Identify which cell holds the provided text, then report its (X, Y) central coordinate. 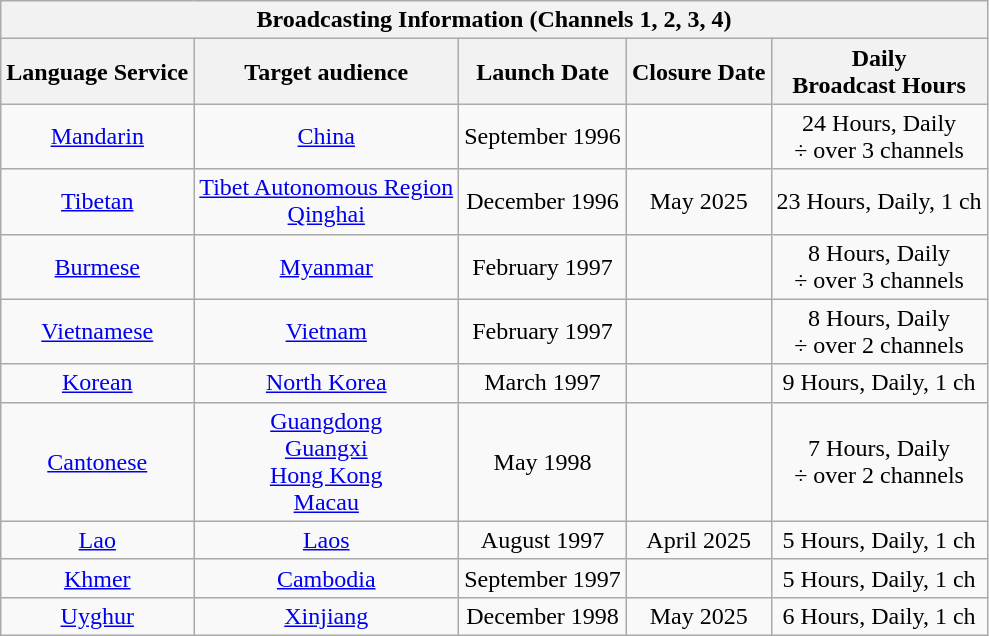
6 Hours, Daily, 1 ch (879, 616)
Launch Date (543, 72)
Khmer (98, 578)
8 Hours, Daily÷ over 3 channels (879, 266)
Language Service (98, 72)
Xinjiang (326, 616)
Tibetan (98, 202)
23 Hours, Daily, 1 ch (879, 202)
Vietnamese (98, 332)
Tibet Autonomous RegionQinghai (326, 202)
8 Hours, Daily÷ over 2 channels (879, 332)
North Korea (326, 383)
Target audience (326, 72)
Korean (98, 383)
Lao (98, 540)
May 1998 (543, 462)
7 Hours, Daily÷ over 2 channels (879, 462)
December 1996 (543, 202)
March 1997 (543, 383)
Cantonese (98, 462)
August 1997 (543, 540)
GuangdongGuangxiHong KongMacau (326, 462)
Mandarin (98, 136)
24 Hours, Daily÷ over 3 channels (879, 136)
Uyghur (98, 616)
Broadcasting Information (Channels 1, 2, 3, 4) (494, 20)
April 2025 (698, 540)
Closure Date (698, 72)
9 Hours, Daily, 1 ch (879, 383)
December 1998 (543, 616)
DailyBroadcast Hours (879, 72)
September 1997 (543, 578)
Cambodia (326, 578)
Burmese (98, 266)
September 1996 (543, 136)
Myanmar (326, 266)
Vietnam (326, 332)
Laos (326, 540)
China (326, 136)
